Scan for the cell matching the given text and deliver its (X, Y) coordinate at center. 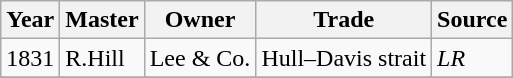
Trade (344, 20)
Master (102, 20)
Source (472, 20)
LR (472, 58)
Owner (200, 20)
Hull–Davis strait (344, 58)
R.Hill (102, 58)
Lee & Co. (200, 58)
Year (30, 20)
1831 (30, 58)
